Identify which cell holds the provided text, then report its (x, y) central coordinate. 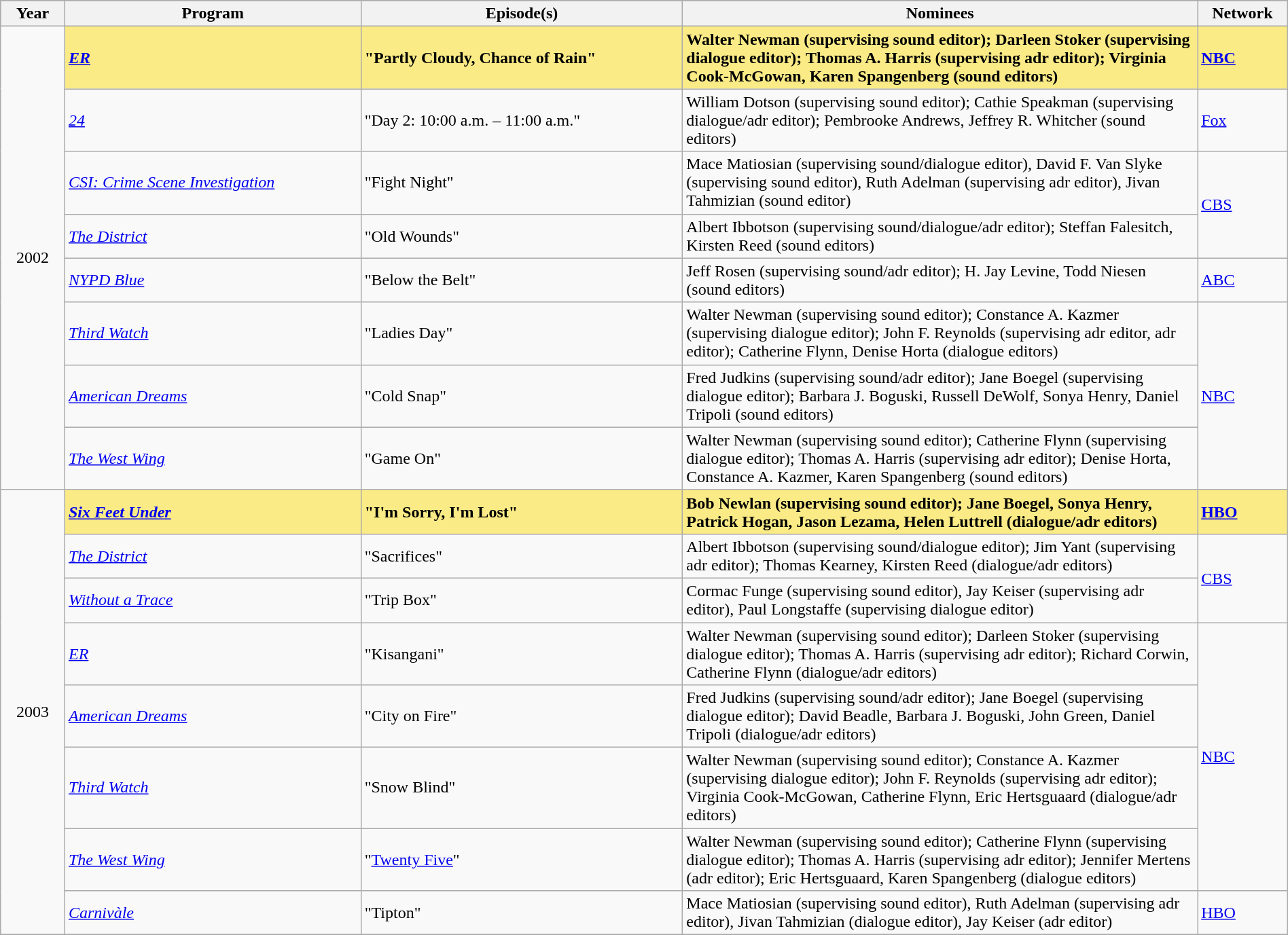
"Below the Belt" (522, 280)
"I'm Sorry, I'm Lost" (522, 512)
"Fight Night" (522, 183)
Albert Ibbotson (supervising sound/dialogue/adr editor); Steffan Falesitch, Kirsten Reed (sound editors) (940, 236)
"Day 2: 10:00 a.m. – 11:00 a.m." (522, 120)
Bob Newlan (supervising sound editor); Jane Boegel, Sonya Henry, Patrick Hogan, Jason Lezama, Helen Luttrell (dialogue/adr editors) (940, 512)
"Cold Snap" (522, 396)
Year (33, 14)
24 (213, 120)
"Partly Cloudy, Chance of Rain" (522, 58)
Cormac Funge (supervising sound editor), Jay Keiser (supervising adr editor), Paul Longstaffe (supervising dialogue editor) (940, 600)
CSI: Crime Scene Investigation (213, 183)
Network (1243, 14)
"Snow Blind" (522, 788)
Carnivàle (213, 913)
Albert Ibbotson (supervising sound/dialogue editor); Jim Yant (supervising adr editor); Thomas Kearney, Kirsten Reed (dialogue/adr editors) (940, 555)
"City on Fire" (522, 716)
2003 (33, 712)
"Twenty Five" (522, 860)
Nominees (940, 14)
"Old Wounds" (522, 236)
Without a Trace (213, 600)
"Game On" (522, 458)
Episode(s) (522, 14)
Program (213, 14)
"Trip Box" (522, 600)
Fox (1243, 120)
"Tipton" (522, 913)
"Kisangani" (522, 653)
ABC (1243, 280)
Mace Matiosian (supervising sound editor), Ruth Adelman (supervising adr editor), Jivan Tahmizian (dialogue editor), Jay Keiser (adr editor) (940, 913)
Six Feet Under (213, 512)
2002 (33, 258)
NYPD Blue (213, 280)
William Dotson (supervising sound editor); Cathie Speakman (supervising dialogue/adr editor); Pembrooke Andrews, Jeffrey R. Whitcher (sound editors) (940, 120)
"Ladies Day" (522, 333)
Jeff Rosen (supervising sound/adr editor); H. Jay Levine, Todd Niesen (sound editors) (940, 280)
"Sacrifices" (522, 555)
